Search for the cell housing the specified text and yield its [X, Y] center coordinate. 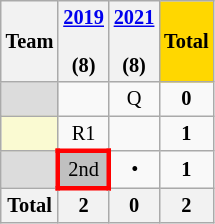
• [134, 170]
Team [30, 41]
2021(8) [134, 41]
R1 [83, 134]
2019(8) [83, 41]
Q [134, 99]
2nd [83, 170]
